Return the (X, Y) coordinate for the center point of the cell that contains the specified text.  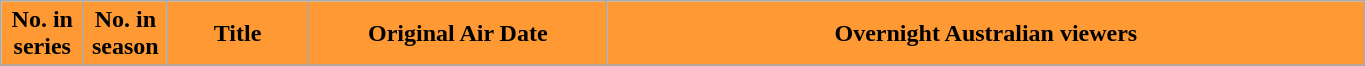
Overnight Australian viewers (986, 34)
No. inseason (126, 34)
Title (238, 34)
Original Air Date (458, 34)
No. inseries (42, 34)
